Determine the (x, y) coordinate at the center of the cell enclosing the given text.  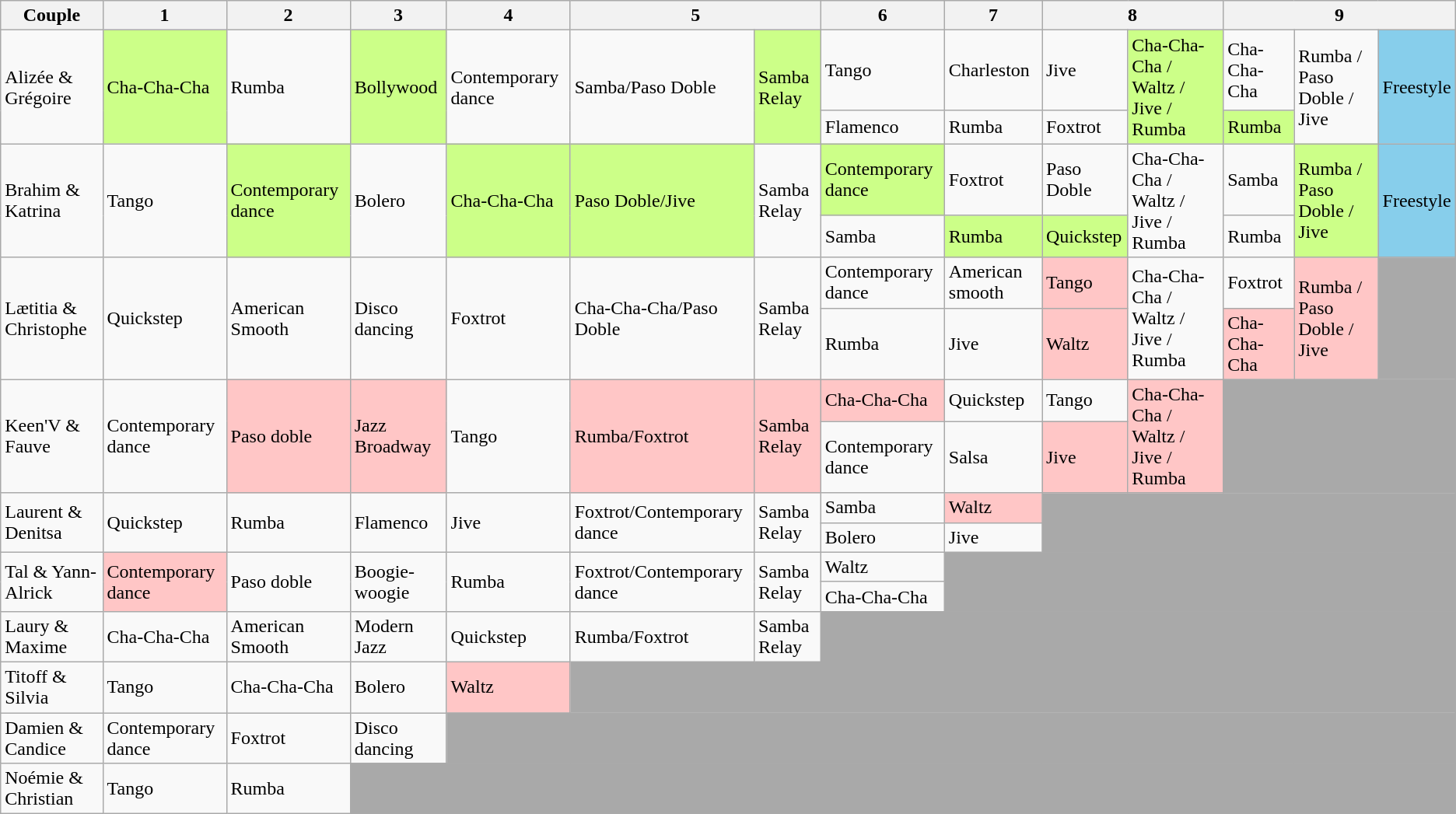
Paso Doble (1085, 180)
Bollywood (398, 87)
2 (288, 16)
Cha-Cha-Cha/Paso Doble (662, 319)
Samba/Paso Doble (662, 87)
Noémie & Christian (51, 788)
Lætitia & Christophe (51, 319)
Charleston (992, 70)
8 (1132, 16)
Titoff & Silvia (51, 687)
Jazz Broadway (398, 436)
4 (509, 16)
Boogie-woogie (398, 582)
Damien & Candice (51, 737)
5 (695, 16)
American smooth (992, 283)
9 (1339, 16)
Paso Doble/Jive (662, 201)
Alizée & Grégoire (51, 87)
6 (882, 16)
1 (165, 16)
Laurent & Denitsa (51, 522)
Keen'V & Fauve (51, 436)
Tal & Yann-Alrick (51, 582)
Salsa (992, 457)
Laury & Maxime (51, 636)
Modern Jazz (398, 636)
Couple (51, 16)
7 (992, 16)
3 (398, 16)
Brahim & Katrina (51, 201)
